Scan for the cell matching the given text and deliver its [X, Y] coordinate at center. 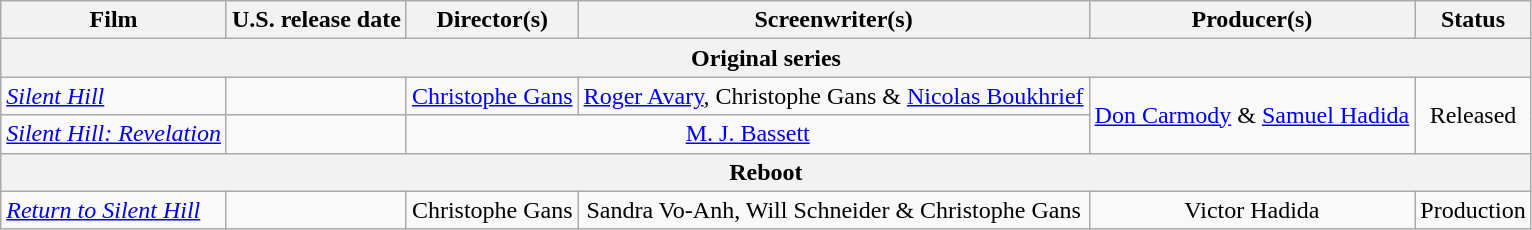
Producer(s) [1252, 20]
U.S. release date [316, 20]
Production [1473, 210]
M. J. Bassett [748, 134]
Roger Avary, Christophe Gans & Nicolas Boukhrief [834, 96]
Silent Hill: Revelation [114, 134]
Silent Hill [114, 96]
Status [1473, 20]
Director(s) [492, 20]
Film [114, 20]
Return to Silent Hill [114, 210]
Released [1473, 115]
Screenwriter(s) [834, 20]
Don Carmody & Samuel Hadida [1252, 115]
Original series [766, 58]
Reboot [766, 172]
Victor Hadida [1252, 210]
Sandra Vo-Anh, Will Schneider & Christophe Gans [834, 210]
